Scan for the cell matching the given text and deliver its (x, y) coordinate at center. 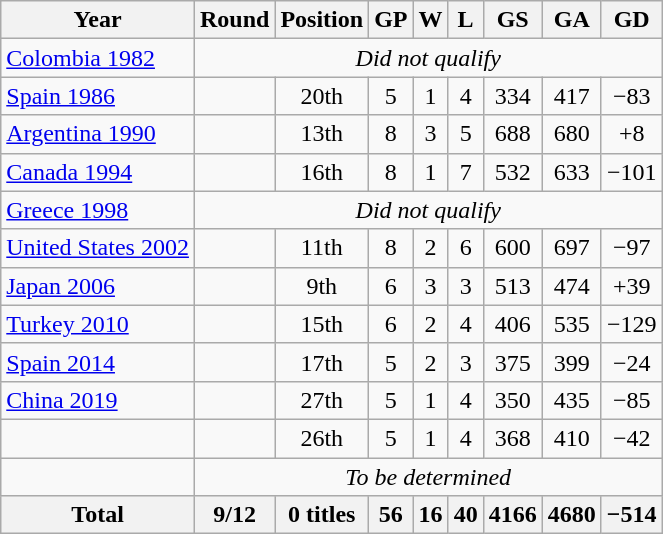
633 (572, 172)
Colombia 1982 (98, 58)
Japan 2006 (98, 286)
399 (572, 362)
20th (322, 96)
11th (322, 248)
4680 (572, 515)
L (466, 20)
600 (512, 248)
16 (430, 515)
Spain 1986 (98, 96)
535 (572, 324)
435 (572, 400)
368 (512, 438)
−85 (632, 400)
26th (322, 438)
China 2019 (98, 400)
Year (98, 20)
−42 (632, 438)
−24 (632, 362)
0 titles (322, 515)
−101 (632, 172)
GP (391, 20)
40 (466, 515)
Turkey 2010 (98, 324)
4166 (512, 515)
688 (512, 134)
697 (572, 248)
513 (512, 286)
9/12 (234, 515)
474 (572, 286)
334 (512, 96)
United States 2002 (98, 248)
−83 (632, 96)
Spain 2014 (98, 362)
Position (322, 20)
+39 (632, 286)
Greece 1998 (98, 210)
To be determined (428, 477)
Round (234, 20)
−514 (632, 515)
417 (572, 96)
−97 (632, 248)
532 (512, 172)
16th (322, 172)
GD (632, 20)
−129 (632, 324)
56 (391, 515)
+8 (632, 134)
Total (98, 515)
W (430, 20)
680 (572, 134)
15th (322, 324)
13th (322, 134)
Argentina 1990 (98, 134)
17th (322, 362)
GS (512, 20)
410 (572, 438)
7 (466, 172)
350 (512, 400)
Canada 1994 (98, 172)
9th (322, 286)
GA (572, 20)
406 (512, 324)
27th (322, 400)
375 (512, 362)
